Determine the [X, Y] coordinate at the center of the cell enclosing the given text.  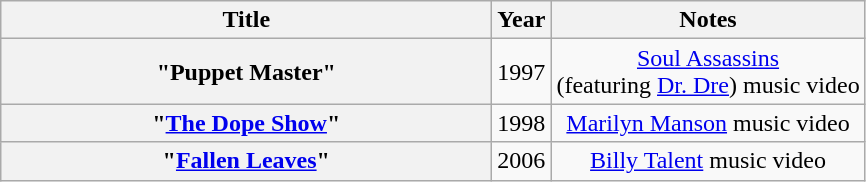
1997 [522, 72]
Soul Assassins (featuring Dr. Dre) music video [708, 72]
"Fallen Leaves" [246, 161]
Notes [708, 20]
1998 [522, 123]
Marilyn Manson music video [708, 123]
"Puppet Master" [246, 72]
Title [246, 20]
"The Dope Show" [246, 123]
2006 [522, 161]
Year [522, 20]
Billy Talent music video [708, 161]
